Scan for the cell matching the given text and deliver its (X, Y) coordinate at center. 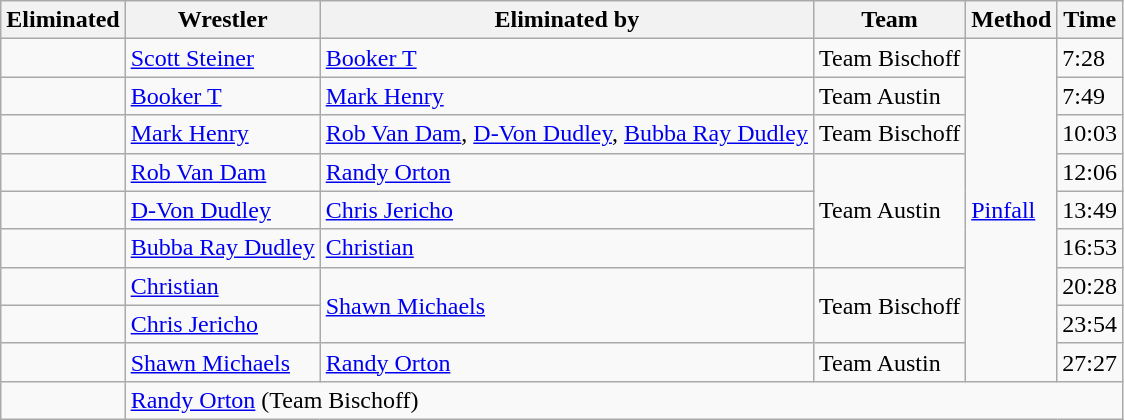
20:28 (1090, 286)
10:03 (1090, 134)
Time (1090, 20)
Rob Van Dam, D-Von Dudley, Bubba Ray Dudley (566, 134)
Method (1012, 20)
Scott Steiner (222, 58)
16:53 (1090, 248)
7:49 (1090, 96)
Rob Van Dam (222, 172)
Randy Orton (Team Bischoff) (624, 400)
Team (889, 20)
Eliminated by (566, 20)
7:28 (1090, 58)
23:54 (1090, 324)
Pinfall (1012, 210)
D-Von Dudley (222, 210)
Wrestler (222, 20)
Bubba Ray Dudley (222, 248)
Eliminated (63, 20)
27:27 (1090, 362)
12:06 (1090, 172)
13:49 (1090, 210)
